Identify which cell holds the provided text, then report its [X, Y] central coordinate. 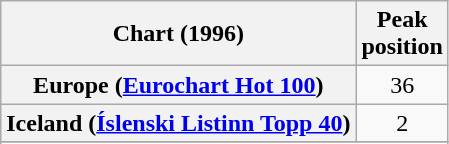
2 [402, 123]
Europe (Eurochart Hot 100) [178, 85]
Peakposition [402, 34]
Chart (1996) [178, 34]
36 [402, 85]
Iceland (Íslenski Listinn Topp 40) [178, 123]
